Find where the given text appears and provide that cell's center as (x, y) coordinate. 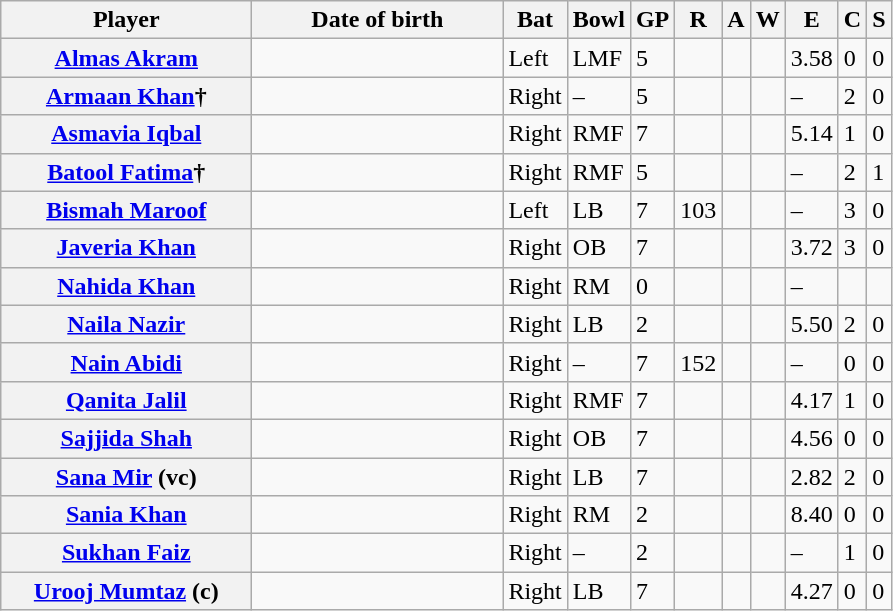
Qanita Jalil (126, 400)
Bowl (598, 20)
103 (698, 210)
3.72 (812, 248)
Nain Abidi (126, 362)
8.40 (812, 515)
152 (698, 362)
Sukhan Faiz (126, 553)
Sajjida Shah (126, 438)
Bismah Maroof (126, 210)
Bat (535, 20)
Sana Mir (vc) (126, 477)
2.82 (812, 477)
Urooj Mumtaz (c) (126, 591)
Asmavia Iqbal (126, 134)
Almas Akram (126, 58)
4.56 (812, 438)
C (852, 20)
S (879, 20)
Date of birth (378, 20)
Armaan Khan† (126, 96)
LMF (598, 58)
Sania Khan (126, 515)
4.17 (812, 400)
Player (126, 20)
Javeria Khan (126, 248)
E (812, 20)
Naila Nazir (126, 324)
5.14 (812, 134)
4.27 (812, 591)
5.50 (812, 324)
3.58 (812, 58)
W (768, 20)
R (698, 20)
A (736, 20)
Batool Fatima† (126, 172)
GP (652, 20)
Nahida Khan (126, 286)
